For the text-containing cell, return its midpoint in [x, y] coordinate format. 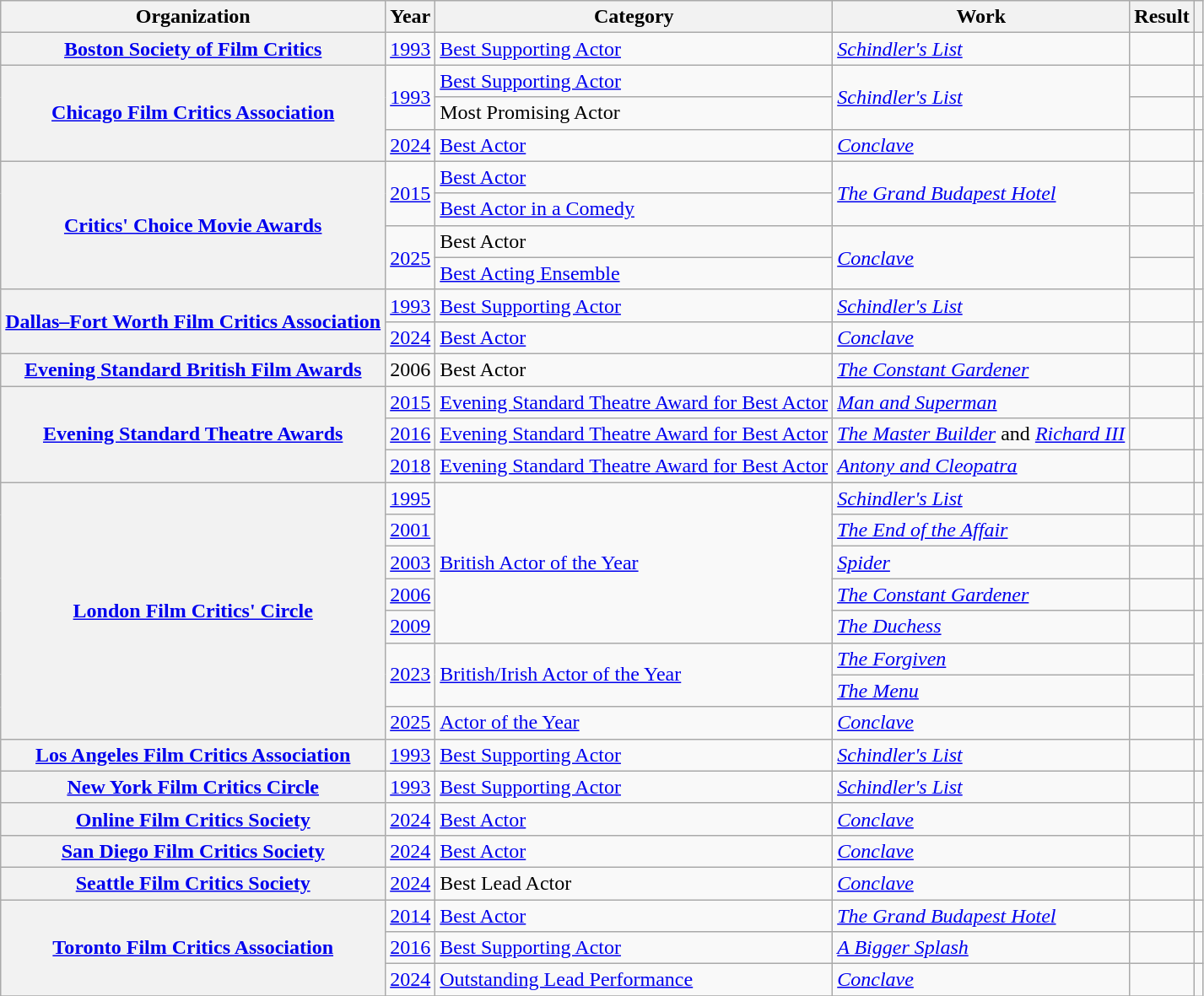
Evening Standard British Film Awards [193, 369]
Spider [981, 563]
Best Acting Ensemble [634, 273]
2009 [410, 627]
San Diego Film Critics Society [193, 851]
Year [410, 17]
Dallas–Fort Worth Film Critics Association [193, 321]
2014 [410, 915]
The Forgiven [981, 659]
Evening Standard Theatre Awards [193, 434]
New York Film Critics Circle [193, 787]
1995 [410, 498]
Result [1162, 17]
London Film Critics' Circle [193, 611]
2003 [410, 563]
British/Irish Actor of the Year [634, 675]
2023 [410, 675]
A Bigger Splash [981, 948]
Best Actor in a Comedy [634, 209]
2018 [410, 466]
The Master Builder and Richard III [981, 434]
Most Promising Actor [634, 113]
The End of the Affair [981, 530]
2001 [410, 530]
Critics' Choice Movie Awards [193, 225]
Chicago Film Critics Association [193, 113]
Organization [193, 17]
Boston Society of Film Critics [193, 49]
Man and Superman [981, 402]
Best Lead Actor [634, 883]
Online Film Critics Society [193, 819]
Seattle Film Critics Society [193, 883]
Category [634, 17]
Work [981, 17]
Toronto Film Critics Association [193, 947]
The Menu [981, 691]
Actor of the Year [634, 723]
The Duchess [981, 627]
Antony and Cleopatra [981, 466]
Los Angeles Film Critics Association [193, 755]
Outstanding Lead Performance [634, 980]
British Actor of the Year [634, 563]
